Identify which cell holds the provided text, then report its [X, Y] central coordinate. 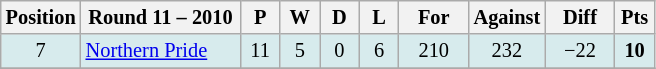
5 [300, 51]
W [300, 17]
L [379, 17]
Northern Pride [161, 51]
0 [340, 51]
Pts [635, 17]
P [260, 17]
210 [434, 51]
Round 11 – 2010 [161, 17]
D [340, 17]
6 [379, 51]
Diff [580, 17]
7 [41, 51]
10 [635, 51]
Against [508, 17]
For [434, 17]
11 [260, 51]
Position [41, 17]
−22 [580, 51]
232 [508, 51]
